Find where the given text appears and provide that cell's center as [X, Y] coordinate. 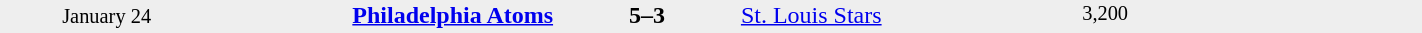
St. Louis Stars [910, 15]
Philadelphia Atoms [384, 15]
3,200 [1252, 16]
January 24 [106, 16]
5–3 [648, 15]
